Determine the [x, y] coordinate at the center of the cell enclosing the given text.  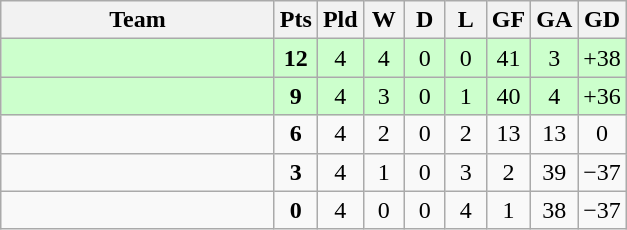
9 [296, 96]
Team [138, 20]
40 [508, 96]
Pts [296, 20]
GD [602, 20]
39 [554, 172]
GF [508, 20]
6 [296, 134]
12 [296, 58]
38 [554, 210]
Pld [340, 20]
L [466, 20]
W [384, 20]
+38 [602, 58]
GA [554, 20]
+36 [602, 96]
D [424, 20]
41 [508, 58]
